Search for the cell housing the specified text and yield its (X, Y) center coordinate. 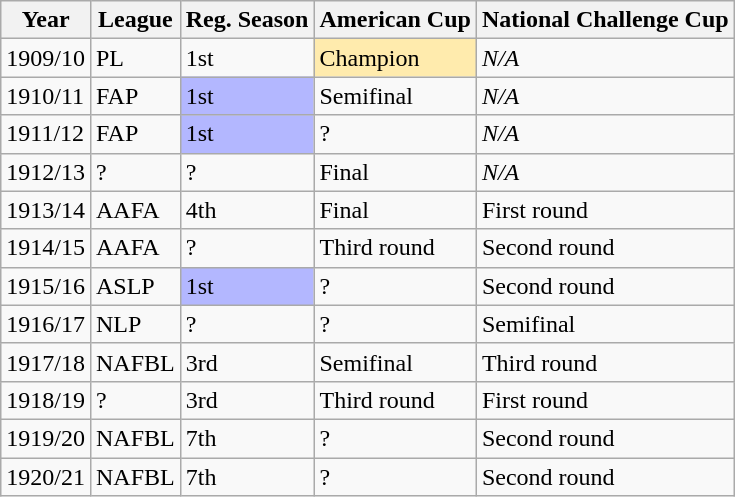
1909/10 (46, 58)
1915/16 (46, 286)
1913/14 (46, 210)
PL (135, 58)
Champion (395, 58)
1910/11 (46, 96)
1914/15 (46, 248)
4th (247, 210)
League (135, 20)
1911/12 (46, 134)
Reg. Season (247, 20)
Year (46, 20)
1919/20 (46, 438)
1912/13 (46, 172)
1920/21 (46, 477)
1916/17 (46, 324)
1918/19 (46, 400)
1917/18 (46, 362)
National Challenge Cup (605, 20)
ASLP (135, 286)
American Cup (395, 20)
NLP (135, 324)
